Scan for the cell matching the given text and deliver its (X, Y) coordinate at center. 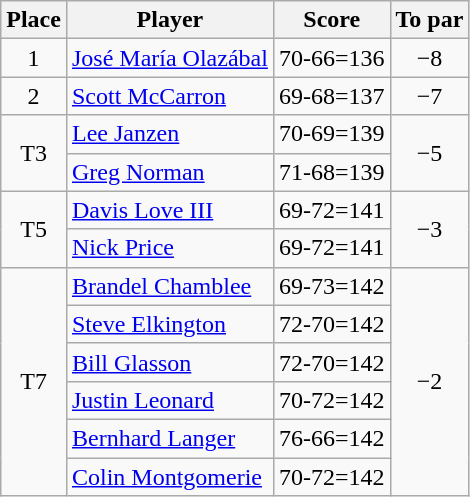
70-69=139 (332, 134)
69-73=142 (332, 286)
Bernhard Langer (170, 438)
−8 (430, 58)
Greg Norman (170, 172)
−2 (430, 381)
1 (34, 58)
Steve Elkington (170, 324)
−7 (430, 96)
70-66=136 (332, 58)
T7 (34, 381)
To par (430, 20)
Player (170, 20)
Scott McCarron (170, 96)
Place (34, 20)
Davis Love III (170, 210)
Brandel Chamblee (170, 286)
T3 (34, 153)
Bill Glasson (170, 362)
71-68=139 (332, 172)
Lee Janzen (170, 134)
69-68=137 (332, 96)
T5 (34, 229)
Justin Leonard (170, 400)
76-66=142 (332, 438)
Score (332, 20)
Nick Price (170, 248)
Colin Montgomerie (170, 477)
−5 (430, 153)
−3 (430, 229)
José María Olazábal (170, 58)
2 (34, 96)
